From the cell containing the given text, extract its center point as [x, y] coordinate. 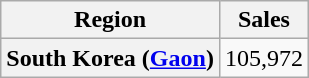
105,972 [264, 58]
South Korea (Gaon) [110, 58]
Region [110, 20]
Sales [264, 20]
